Pinpoint the cell where the given text exists, returning its (x, y) midpoint coordinate. 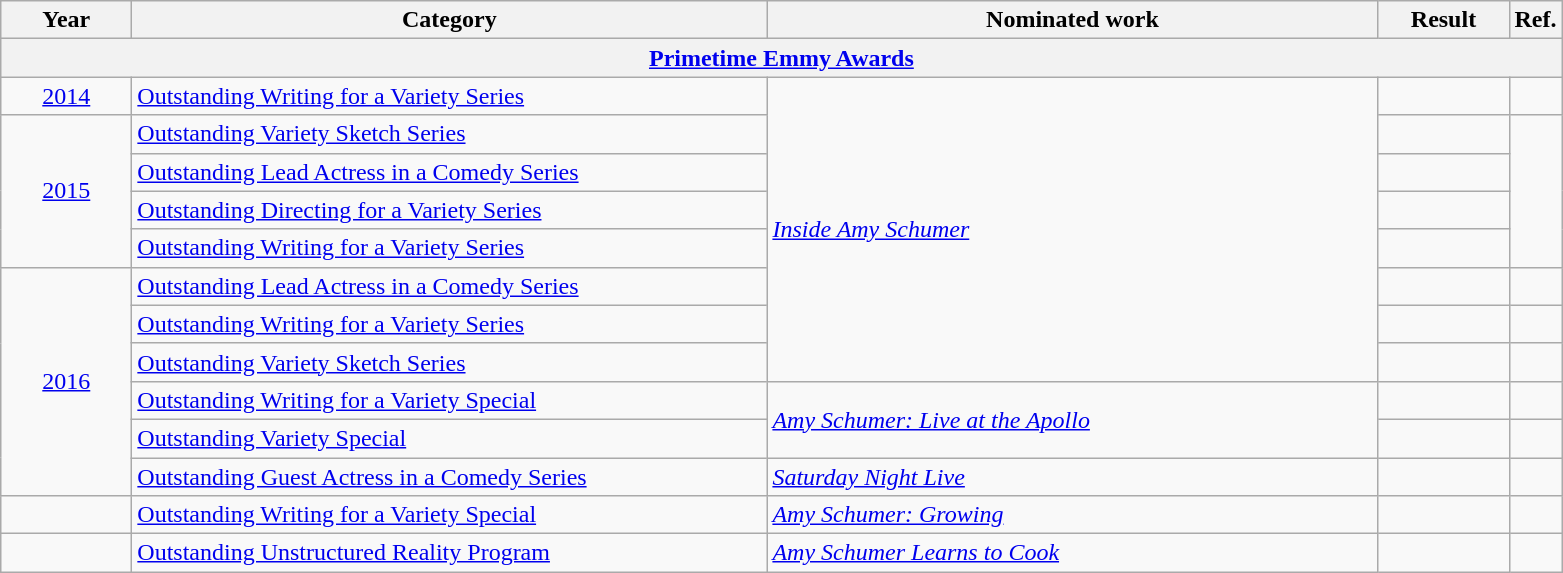
Nominated work (1072, 20)
2016 (66, 381)
Amy Schumer: Live at the Apollo (1072, 419)
Outstanding Guest Actress in a Comedy Series (450, 477)
Outstanding Variety Special (450, 438)
Outstanding Directing for a Variety Series (450, 210)
Saturday Night Live (1072, 477)
Primetime Emmy Awards (782, 58)
Ref. (1536, 20)
Amy Schumer: Growing (1072, 515)
Inside Amy Schumer (1072, 229)
Amy Schumer Learns to Cook (1072, 553)
Outstanding Unstructured Reality Program (450, 553)
2015 (66, 191)
Result (1444, 20)
Year (66, 20)
2014 (66, 96)
Category (450, 20)
